Output the (x, y) coordinate of the center of the cell containing the given text.  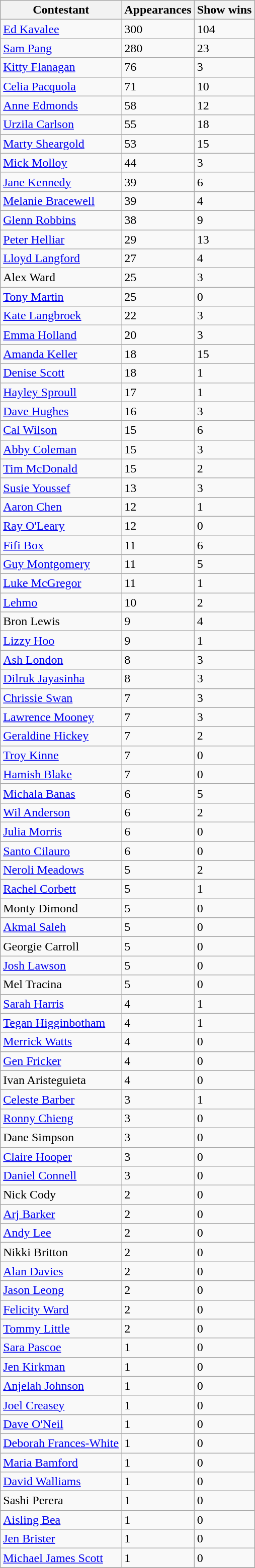
Gen Fricker (61, 1061)
16 (158, 411)
Jane Kennedy (61, 182)
Claire Hooper (61, 1156)
Cal Wilson (61, 430)
58 (158, 105)
Sara Pascoe (61, 1348)
Joel Creasey (61, 1405)
Appearances (158, 10)
Amanda Keller (61, 354)
Georgie Carroll (61, 946)
76 (158, 67)
Jen Kirkman (61, 1367)
Hayley Sproull (61, 392)
Luke McGregor (61, 583)
44 (158, 163)
29 (158, 239)
Tegan Higginbotham (61, 1023)
23 (224, 48)
Ed Kavalee (61, 29)
Akmal Saleh (61, 927)
Peter Helliar (61, 239)
Ash London (61, 660)
Chrissie Swan (61, 698)
Andy Lee (61, 1233)
38 (158, 220)
Fifi Box (61, 545)
Michael James Scott (61, 1558)
Arj Barker (61, 1214)
Ivan Aristeguieta (61, 1080)
Nick Cody (61, 1195)
Nikki Britton (61, 1252)
Guy Montgomery (61, 564)
53 (158, 144)
Aisling Bea (61, 1520)
Julia Morris (61, 831)
Celia Pacquola (61, 86)
Show wins (224, 10)
Ray O'Leary (61, 526)
Emma Holland (61, 335)
Lloyd Langford (61, 259)
Sam Pang (61, 48)
Jason Leong (61, 1290)
Josh Lawson (61, 966)
280 (158, 48)
Susie Youssef (61, 488)
Melanie Bracewell (61, 201)
20 (158, 335)
Deborah Frances-White (61, 1443)
Tommy Little (61, 1329)
Lehmo (61, 602)
Lawrence Mooney (61, 717)
Sashi Perera (61, 1501)
Mel Tracina (61, 985)
Dane Simpson (61, 1137)
Dave O'Neil (61, 1424)
Alex Ward (61, 278)
Santo Cilauro (61, 851)
Dave Hughes (61, 411)
Jen Brister (61, 1539)
Abby Coleman (61, 449)
David Walliams (61, 1482)
Kate Langbroek (61, 316)
Tony Martin (61, 297)
Geraldine Hickey (61, 736)
Monty Dimond (61, 908)
Marty Sheargold (61, 144)
Mick Molloy (61, 163)
Lizzy Hoo (61, 641)
Aaron Chen (61, 507)
Neroli Meadows (61, 870)
Urzila Carlson (61, 125)
Alan Davies (61, 1271)
Michala Banas (61, 793)
Maria Bamford (61, 1463)
Merrick Watts (61, 1042)
Glenn Robbins (61, 220)
104 (224, 29)
Anjelah Johnson (61, 1386)
Celeste Barber (61, 1099)
Felicity Ward (61, 1309)
Kitty Flanagan (61, 67)
300 (158, 29)
Troy Kinne (61, 755)
55 (158, 125)
Tim McDonald (61, 468)
Sarah Harris (61, 1004)
Rachel Corbett (61, 889)
Ronny Chieng (61, 1118)
17 (158, 392)
22 (158, 316)
Anne Edmonds (61, 105)
Daniel Connell (61, 1176)
71 (158, 86)
27 (158, 259)
Hamish Blake (61, 774)
Contestant (61, 10)
Bron Lewis (61, 622)
Denise Scott (61, 373)
Dilruk Jayasinha (61, 679)
Wil Anderson (61, 812)
